Output the (x, y) coordinate of the center of the cell containing the given text.  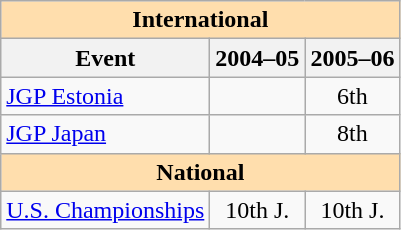
2004–05 (258, 58)
Event (106, 58)
JGP Japan (106, 134)
2005–06 (352, 58)
International (200, 20)
8th (352, 134)
National (200, 172)
JGP Estonia (106, 96)
6th (352, 96)
U.S. Championships (106, 210)
